Provide the [X, Y] coordinate of the cell's center where the given text is located.  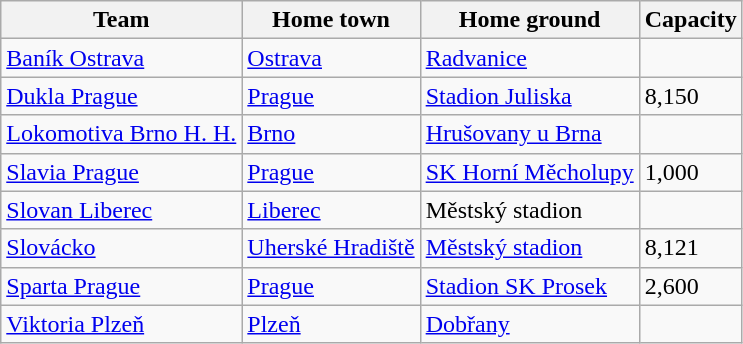
Uherské Hradiště [331, 248]
Home town [331, 20]
8,121 [690, 248]
Lokomotiva Brno H. H. [122, 134]
Brno [331, 134]
8,150 [690, 96]
Team [122, 20]
Plzeň [331, 324]
Stadion SK Prosek [530, 286]
Ostrava [331, 58]
Sparta Prague [122, 286]
Slavia Prague [122, 172]
Liberec [331, 210]
2,600 [690, 286]
Slovan Liberec [122, 210]
Radvanice [530, 58]
SK Horní Měcholupy [530, 172]
Capacity [690, 20]
Dukla Prague [122, 96]
Stadion Juliska [530, 96]
Home ground [530, 20]
Baník Ostrava [122, 58]
Hrušovany u Brna [530, 134]
Dobřany [530, 324]
Viktoria Plzeň [122, 324]
Slovácko [122, 248]
1,000 [690, 172]
